Return [x, y] of the center of cell containing provided text 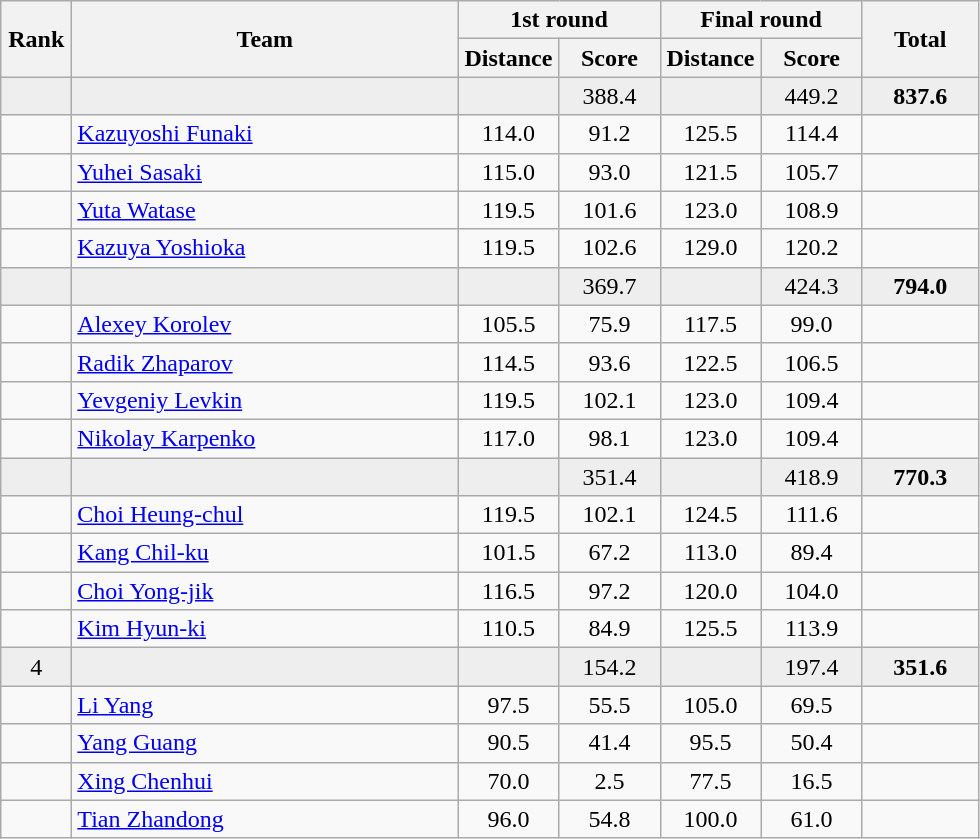
770.3 [920, 477]
388.4 [610, 96]
114.0 [508, 134]
70.0 [508, 781]
114.4 [812, 134]
50.4 [812, 743]
Yevgeniy Levkin [265, 400]
369.7 [610, 286]
110.5 [508, 629]
117.0 [508, 438]
4 [36, 667]
113.0 [710, 553]
Kazuyoshi Funaki [265, 134]
Total [920, 39]
96.0 [508, 819]
Rank [36, 39]
Tian Zhandong [265, 819]
Final round [761, 20]
794.0 [920, 286]
351.4 [610, 477]
2.5 [610, 781]
105.7 [812, 172]
121.5 [710, 172]
120.0 [710, 591]
1st round [559, 20]
100.0 [710, 819]
116.5 [508, 591]
97.2 [610, 591]
105.5 [508, 324]
418.9 [812, 477]
106.5 [812, 362]
122.5 [710, 362]
129.0 [710, 248]
16.5 [812, 781]
120.2 [812, 248]
101.5 [508, 553]
99.0 [812, 324]
Kim Hyun-ki [265, 629]
837.6 [920, 96]
55.5 [610, 705]
Team [265, 39]
114.5 [508, 362]
115.0 [508, 172]
Kazuya Yoshioka [265, 248]
105.0 [710, 705]
Radik Zhaparov [265, 362]
77.5 [710, 781]
Yuhei Sasaki [265, 172]
Alexey Korolev [265, 324]
67.2 [610, 553]
154.2 [610, 667]
98.1 [610, 438]
93.6 [610, 362]
113.9 [812, 629]
90.5 [508, 743]
54.8 [610, 819]
111.6 [812, 515]
101.6 [610, 210]
108.9 [812, 210]
Nikolay Karpenko [265, 438]
41.4 [610, 743]
93.0 [610, 172]
61.0 [812, 819]
97.5 [508, 705]
Li Yang [265, 705]
Yuta Watase [265, 210]
95.5 [710, 743]
Choi Heung-chul [265, 515]
351.6 [920, 667]
84.9 [610, 629]
102.6 [610, 248]
75.9 [610, 324]
117.5 [710, 324]
124.5 [710, 515]
424.3 [812, 286]
Choi Yong-jik [265, 591]
89.4 [812, 553]
91.2 [610, 134]
449.2 [812, 96]
197.4 [812, 667]
Xing Chenhui [265, 781]
Yang Guang [265, 743]
Kang Chil-ku [265, 553]
69.5 [812, 705]
104.0 [812, 591]
